Find where the given text appears and provide that cell's center as [X, Y] coordinate. 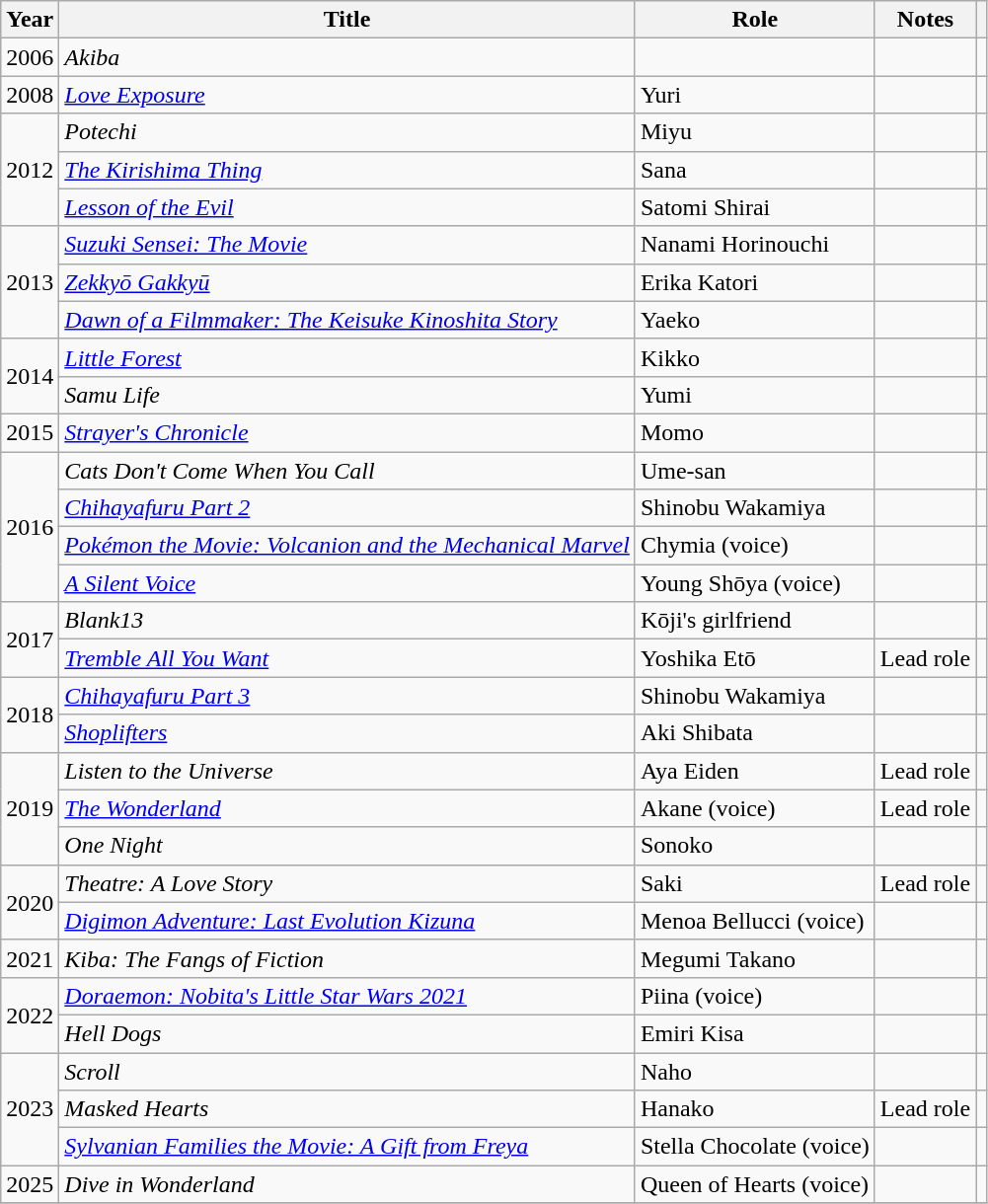
Sylvanian Families the Movie: A Gift from Freya [347, 1147]
The Kirishima Thing [347, 170]
A Silent Voice [347, 583]
2016 [30, 527]
Shoplifters [347, 733]
Listen to the Universe [347, 771]
2020 [30, 902]
Saki [754, 883]
2015 [30, 432]
Blank13 [347, 621]
Title [347, 20]
Naho [754, 1071]
Kōji's girlfriend [754, 621]
Cats Don't Come When You Call [347, 471]
2019 [30, 808]
Nanami Horinouchi [754, 245]
2012 [30, 170]
Sana [754, 170]
2006 [30, 57]
Momo [754, 432]
2014 [30, 376]
Hell Dogs [347, 1033]
2021 [30, 958]
Young Shōya (voice) [754, 583]
Sonoko [754, 846]
Year [30, 20]
Akiba [347, 57]
Queen of Hearts (voice) [754, 1184]
Little Forest [347, 357]
Doraemon: Nobita's Little Star Wars 2021 [347, 996]
Scroll [347, 1071]
Stella Chocolate (voice) [754, 1147]
Piina (voice) [754, 996]
Kiba: The Fangs of Fiction [347, 958]
Theatre: A Love Story [347, 883]
Yumi [754, 395]
Role [754, 20]
2025 [30, 1184]
Masked Hearts [347, 1109]
Love Exposure [347, 95]
Dive in Wonderland [347, 1184]
Hanako [754, 1109]
One Night [347, 846]
Chymia (voice) [754, 546]
2013 [30, 282]
Notes [925, 20]
Satomi Shirai [754, 207]
The Wonderland [347, 808]
Menoa Bellucci (voice) [754, 921]
Aya Eiden [754, 771]
2008 [30, 95]
Kikko [754, 357]
Potechi [347, 132]
Aki Shibata [754, 733]
Ume-san [754, 471]
Digimon Adventure: Last Evolution Kizuna [347, 921]
2018 [30, 715]
Pokémon the Movie: Volcanion and the Mechanical Marvel [347, 546]
Yaeko [754, 320]
Akane (voice) [754, 808]
Lesson of the Evil [347, 207]
Emiri Kisa [754, 1033]
Yoshika Etō [754, 658]
Tremble All You Want [347, 658]
Strayer's Chronicle [347, 432]
Samu Life [347, 395]
2023 [30, 1108]
2017 [30, 640]
2022 [30, 1015]
Chihayafuru Part 3 [347, 696]
Chihayafuru Part 2 [347, 508]
Megumi Takano [754, 958]
Zekkyō Gakkyū [347, 282]
Suzuki Sensei: The Movie [347, 245]
Yuri [754, 95]
Erika Katori [754, 282]
Dawn of a Filmmaker: The Keisuke Kinoshita Story [347, 320]
Miyu [754, 132]
